Pinpoint the cell where the given text exists, returning its (x, y) midpoint coordinate. 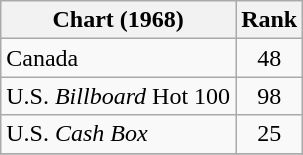
25 (270, 134)
98 (270, 96)
U.S. Cash Box (118, 134)
Rank (270, 20)
Canada (118, 58)
U.S. Billboard Hot 100 (118, 96)
Chart (1968) (118, 20)
48 (270, 58)
